For the text-containing cell, return its midpoint in [X, Y] coordinate format. 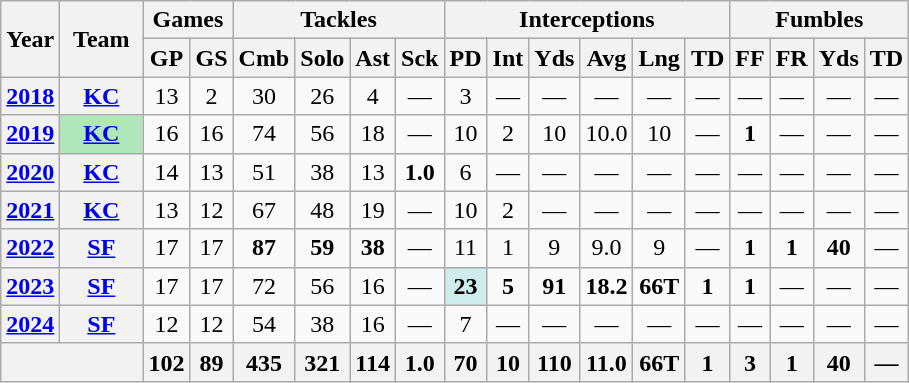
Cmb [264, 58]
5 [508, 286]
70 [466, 362]
48 [322, 210]
Games [188, 20]
7 [466, 324]
54 [264, 324]
11.0 [606, 362]
Sck [420, 58]
435 [264, 362]
2021 [30, 210]
87 [264, 248]
114 [373, 362]
4 [373, 96]
FF [750, 58]
26 [322, 96]
30 [264, 96]
11 [466, 248]
Fumbles [820, 20]
14 [166, 172]
PD [466, 58]
Lng [659, 58]
GS [212, 58]
2024 [30, 324]
110 [554, 362]
59 [322, 248]
91 [554, 286]
2022 [30, 248]
19 [373, 210]
18.2 [606, 286]
Tackles [338, 20]
2023 [30, 286]
102 [166, 362]
2020 [30, 172]
67 [264, 210]
Int [508, 58]
Interceptions [587, 20]
9.0 [606, 248]
GP [166, 58]
23 [466, 286]
Avg [606, 58]
321 [322, 362]
72 [264, 286]
Year [30, 39]
FR [792, 58]
Ast [373, 58]
18 [373, 134]
2018 [30, 96]
10.0 [606, 134]
Solo [322, 58]
74 [264, 134]
51 [264, 172]
2019 [30, 134]
Team [102, 39]
6 [466, 172]
89 [212, 362]
